Detect which cell encompasses the target text, then output its [X, Y] center coordinate. 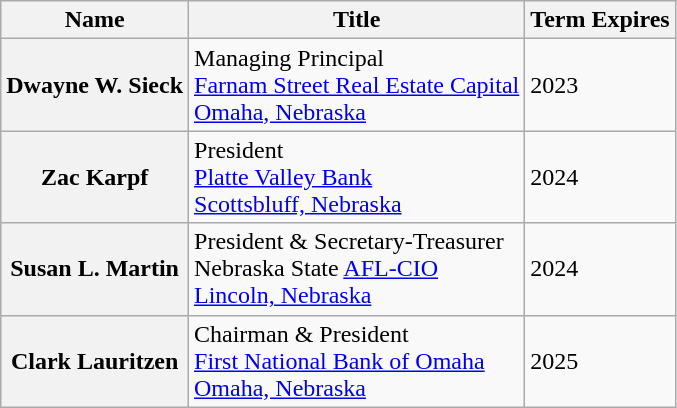
Susan L. Martin [95, 269]
2025 [600, 361]
Clark Lauritzen [95, 361]
President & Secretary-TreasurerNebraska State AFL-CIOLincoln, Nebraska [357, 269]
Title [357, 20]
PresidentPlatte Valley BankScottsbluff, Nebraska [357, 177]
Managing PrincipalFarnam Street Real Estate CapitalOmaha, Nebraska [357, 85]
Name [95, 20]
Term Expires [600, 20]
Chairman & PresidentFirst National Bank of OmahaOmaha, Nebraska [357, 361]
2023 [600, 85]
Dwayne W. Sieck [95, 85]
Zac Karpf [95, 177]
